Capture the cell that displays the provided text and extract its [x, y] central coordinate. 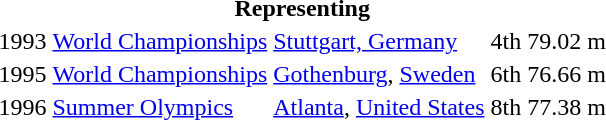
Stuttgart, Germany [379, 41]
4th [506, 41]
Gothenburg, Sweden [379, 74]
6th [506, 74]
